Identify which cell holds the provided text, then report its (X, Y) central coordinate. 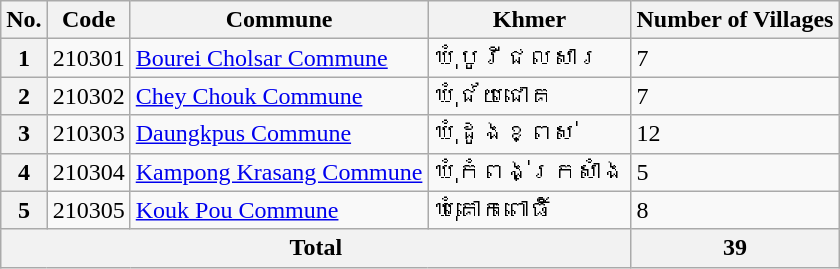
Number of Villages (735, 20)
Chey Chouk Commune (279, 96)
Daungkpus Commune (279, 134)
Kouk Pou Commune (279, 210)
Total (316, 248)
Code (88, 20)
2 (24, 96)
8 (735, 210)
210304 (88, 172)
210305 (88, 210)
ឃុំបូរីជលសារ (530, 58)
39 (735, 248)
210302 (88, 96)
ឃុំកំពង់ក្រសាំង (530, 172)
Khmer (530, 20)
Kampong Krasang Commune (279, 172)
Bourei Cholsar Commune (279, 58)
1 (24, 58)
210303 (88, 134)
Commune (279, 20)
12 (735, 134)
ឃុំដូងខ្ពស់ (530, 134)
ឃុំគោកពោធិ៍ (530, 210)
4 (24, 172)
3 (24, 134)
ឃុំជ័យជោគ (530, 96)
No. (24, 20)
210301 (88, 58)
